Extract the (x, y) coordinate from the center of the cell holding the provided text.  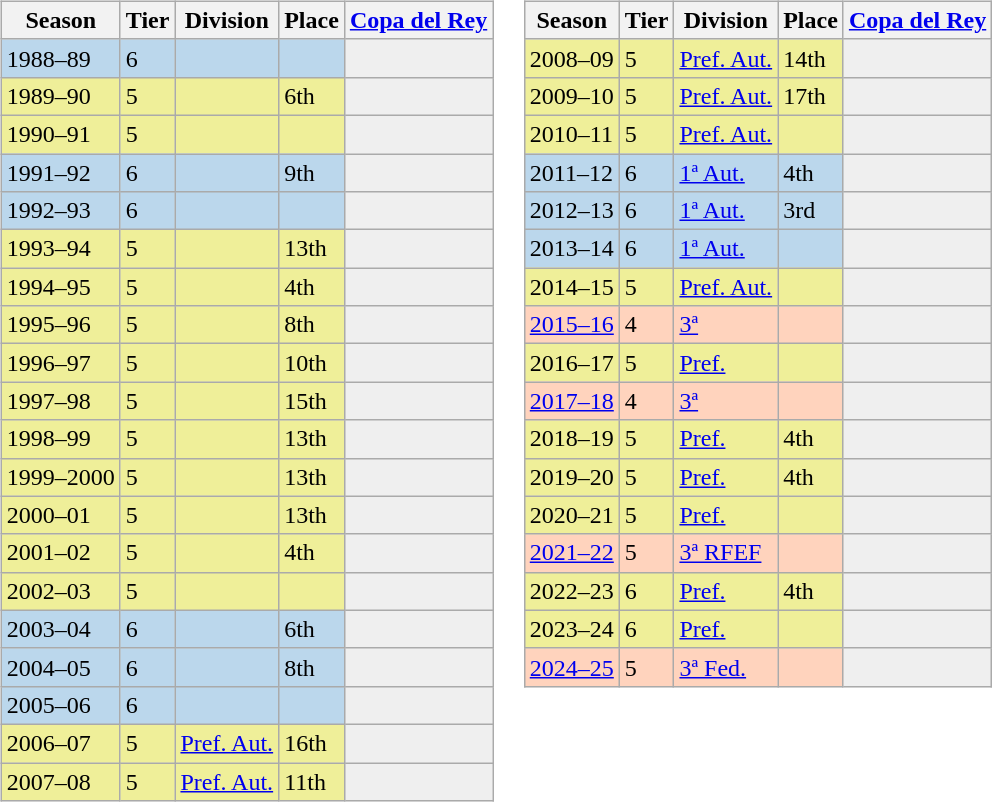
2010–11 (572, 134)
1994–95 (60, 287)
2017–18 (572, 401)
2021–22 (572, 553)
2007–08 (60, 781)
10th (312, 363)
1996–97 (60, 363)
1998–99 (60, 439)
1990–91 (60, 134)
2005–06 (60, 705)
1992–93 (60, 211)
2000–01 (60, 515)
1999–2000 (60, 477)
2019–20 (572, 477)
2020–21 (572, 515)
2015–16 (572, 325)
1991–92 (60, 173)
2023–24 (572, 629)
2003–04 (60, 629)
2018–19 (572, 439)
2013–14 (572, 249)
11th (312, 781)
2002–03 (60, 591)
16th (312, 743)
2011–12 (572, 173)
2004–05 (60, 667)
3ª RFEF (726, 553)
2016–17 (572, 363)
17th (811, 96)
2012–13 (572, 211)
2009–10 (572, 96)
2014–15 (572, 287)
2008–09 (572, 58)
2024–25 (572, 667)
1989–90 (60, 96)
1995–96 (60, 325)
1997–98 (60, 401)
3ª Fed. (726, 667)
2022–23 (572, 591)
2006–07 (60, 743)
1993–94 (60, 249)
3rd (811, 211)
2001–02 (60, 553)
14th (811, 58)
15th (312, 401)
1988–89 (60, 58)
9th (312, 173)
